Return the (X, Y) coordinate for the center point of the cell that contains the specified text.  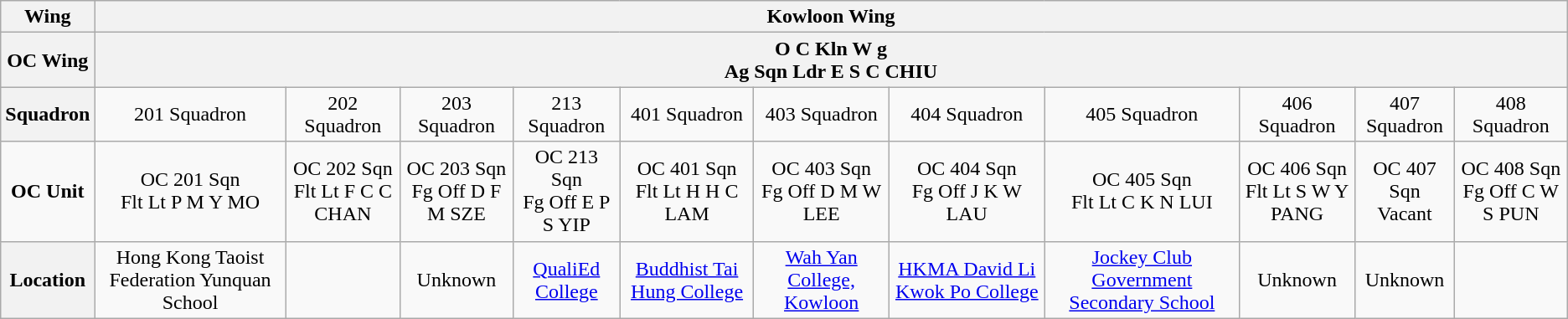
OC 201 SqnFlt Lt P M Y MO (191, 191)
OC 401 SqnFlt Lt H H C LAM (687, 191)
OC 203 SqnFg Off D F M SZE (456, 191)
OC 202 SqnFlt Lt F C C CHAN (343, 191)
Hong Kong Taoist Federation Yunquan School (191, 280)
404 Squadron (967, 114)
Squadron (48, 114)
213 Squadron (566, 114)
408 Squadron (1511, 114)
201 Squadron (191, 114)
OC 407 SqnVacant (1406, 191)
O C Kln W gAg Sqn Ldr E S C CHIU (831, 60)
Location (48, 280)
Kowloon Wing (831, 17)
401 Squadron (687, 114)
OC 404 SqnFg Off J K W LAU (967, 191)
202 Squadron (343, 114)
OC 406 SqnFlt Lt S W Y PANG (1297, 191)
Buddhist Tai Hung College (687, 280)
Jockey Club Government Secondary School (1142, 280)
QualiEd College (566, 280)
OC 405 SqnFlt Lt C K N LUI (1142, 191)
403 Squadron (822, 114)
OC 403 SqnFg Off D M W LEE (822, 191)
OC Unit (48, 191)
OC 408 SqnFg Off C W S PUN (1511, 191)
OC Wing (48, 60)
HKMA David Li Kwok Po College (967, 280)
406 Squadron (1297, 114)
Wing (48, 17)
Wah Yan College, Kowloon (822, 280)
405 Squadron (1142, 114)
203 Squadron (456, 114)
407 Squadron (1406, 114)
OC 213 SqnFg Off E P S YIP (566, 191)
